Scan for the cell matching the given text and deliver its (X, Y) coordinate at center. 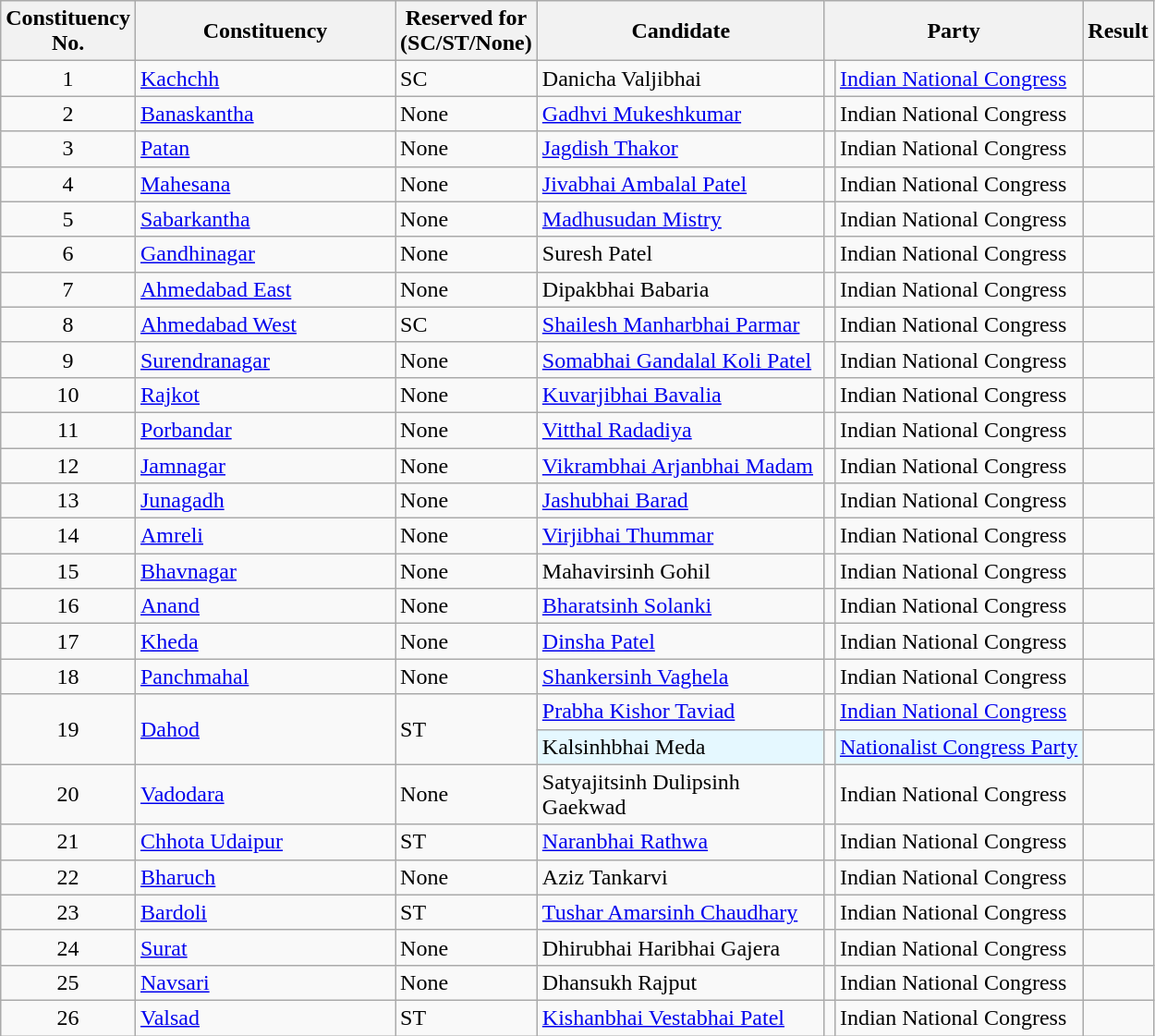
Gadhvi Mukeshkumar (680, 114)
Madhusudan Mistry (680, 219)
Valsad (264, 1018)
Kachchh (264, 79)
Kishanbhai Vestabhai Patel (680, 1018)
Gandhinagar (264, 254)
Chhota Udaipur (264, 842)
17 (68, 641)
11 (68, 430)
Junagadh (264, 501)
15 (68, 571)
Suresh Patel (680, 254)
Party (954, 31)
Bharatsinh Solanki (680, 606)
Dinsha Patel (680, 641)
12 (68, 465)
Constituency No. (68, 31)
24 (68, 947)
Jashubhai Barad (680, 501)
Bardoli (264, 912)
Kheda (264, 641)
13 (68, 501)
Vitthal Radadiya (680, 430)
Shankersinh Vaghela (680, 676)
14 (68, 536)
Result (1118, 31)
6 (68, 254)
Dhirubhai Haribhai Gajera (680, 947)
Surendranagar (264, 360)
Ahmedabad West (264, 324)
Kalsinhbhai Meda (680, 747)
5 (68, 219)
Patan (264, 149)
Navsari (264, 982)
16 (68, 606)
Danicha Valjibhai (680, 79)
Aziz Tankarvi (680, 877)
Somabhai Gandalal Koli Patel (680, 360)
Jamnagar (264, 465)
4 (68, 184)
Virjibhai Thummar (680, 536)
Kuvarjibhai Bavalia (680, 395)
Prabha Kishor Taviad (680, 712)
25 (68, 982)
10 (68, 395)
Banaskantha (264, 114)
26 (68, 1018)
Dipakbhai Babaria (680, 289)
Candidate (680, 31)
Bharuch (264, 877)
Surat (264, 947)
22 (68, 877)
Jagdish Thakor (680, 149)
Anand (264, 606)
1 (68, 79)
18 (68, 676)
Vadodara (264, 795)
21 (68, 842)
Ahmedabad East (264, 289)
Panchmahal (264, 676)
7 (68, 289)
Dhansukh Rajput (680, 982)
Rajkot (264, 395)
Satyajitsinh Dulipsinh Gaekwad (680, 795)
Amreli (264, 536)
Dahod (264, 729)
19 (68, 729)
8 (68, 324)
Sabarkantha (264, 219)
2 (68, 114)
20 (68, 795)
Nationalist Congress Party (958, 747)
Constituency (264, 31)
Porbandar (264, 430)
Mahavirsinh Gohil (680, 571)
Bhavnagar (264, 571)
3 (68, 149)
Jivabhai Ambalal Patel (680, 184)
Naranbhai Rathwa (680, 842)
9 (68, 360)
23 (68, 912)
Shailesh Manharbhai Parmar (680, 324)
Mahesana (264, 184)
Reserved for(SC/ST/None) (467, 31)
Tushar Amarsinh Chaudhary (680, 912)
Vikrambhai Arjanbhai Madam (680, 465)
